Return [x, y] of the center of cell containing provided text 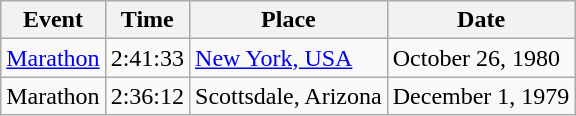
Place [289, 20]
Time [147, 20]
2:41:33 [147, 58]
2:36:12 [147, 96]
Date [481, 20]
Event [53, 20]
Scottsdale, Arizona [289, 96]
October 26, 1980 [481, 58]
New York, USA [289, 58]
December 1, 1979 [481, 96]
